From the cell containing the given text, extract its center point as [X, Y] coordinate. 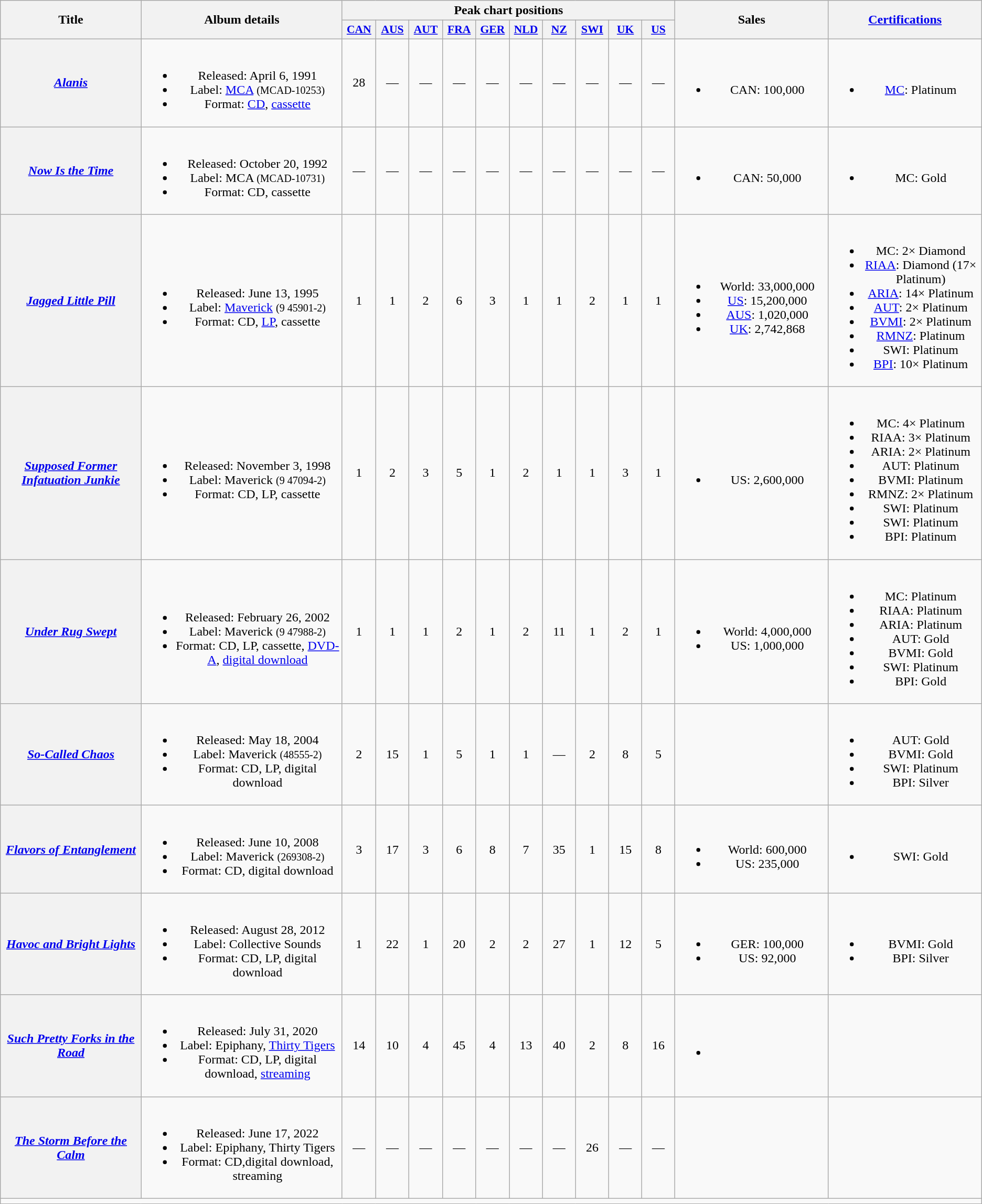
Released: April 6, 1991Label: MCA (MCAD-10253)Format: CD, cassette [241, 83]
16 [659, 1046]
NLD [526, 30]
SWI [592, 30]
26 [592, 1147]
20 [459, 944]
Supposed Former Infatuation Junkie [71, 473]
So-Called Chaos [71, 755]
7 [526, 850]
AUT: GoldBVMI: GoldSWI: PlatinumBPI: Silver [905, 755]
Released: June 17, 2022Label: Epiphany, Thirty TigersFormat: CD,digital download, streaming [241, 1147]
Havoc and Bright Lights [71, 944]
AUT [426, 30]
10 [392, 1046]
Peak chart positions [508, 10]
AUS [392, 30]
Alanis [71, 83]
US [659, 30]
Released: August 28, 2012Label: Collective SoundsFormat: CD, LP, digital download [241, 944]
SWI: Gold [905, 850]
Under Rug Swept [71, 631]
Released: February 26, 2002Label: Maverick (9 47988-2)Format: CD, LP, cassette, DVD-A, digital download [241, 631]
Released: June 13, 1995Label: Maverick (9 45901-2)Format: CD, LP, cassette [241, 301]
CAN [359, 30]
14 [359, 1046]
Now Is the Time [71, 171]
The Storm Before the Calm [71, 1147]
World: 33,000,000US: 15,200,000AUS: 1,020,000UK: 2,742,868 [751, 301]
FRA [459, 30]
UK [625, 30]
Released: November 3, 1998Label: Maverick (9 47094-2)Format: CD, LP, cassette [241, 473]
Sales [751, 20]
Released: May 18, 2004Label: Maverick (48555-2)Format: CD, LP, digital download [241, 755]
Title [71, 20]
World: 4,000,000US: 1,000,000 [751, 631]
MC: 4× PlatinumRIAA: 3× PlatinumARIA: 2× PlatinumAUT: PlatinumBVMI: PlatinumRMNZ: 2× PlatinumSWI: PlatinumSWI: PlatinumBPI: Platinum [905, 473]
45 [459, 1046]
35 [559, 850]
Released: June 10, 2008Label: Maverick (269308-2)Format: CD, digital download [241, 850]
Released: October 20, 1992Label: MCA (MCAD-10731)Format: CD, cassette [241, 171]
MC: Platinum [905, 83]
BVMI: GoldBPI: Silver [905, 944]
13 [526, 1046]
NZ [559, 30]
11 [559, 631]
17 [392, 850]
Certifications [905, 20]
22 [392, 944]
12 [625, 944]
MC: PlatinumRIAA: PlatinumARIA: PlatinumAUT: GoldBVMI: GoldSWI: PlatinumBPI: Gold [905, 631]
GER [493, 30]
28 [359, 83]
27 [559, 944]
MC: 2× DiamondRIAA: Diamond (17× Platinum)ARIA: 14× PlatinumAUT: 2× PlatinumBVMI: 2× PlatinumRMNZ: PlatinumSWI: PlatinumBPI: 10× Platinum [905, 301]
Album details [241, 20]
MC: Gold [905, 171]
Released: July 31, 2020Label: Epiphany, Thirty TigersFormat: CD, LP, digital download, streaming [241, 1046]
World: 600,000US: 235,000 [751, 850]
CAN: 50,000 [751, 171]
40 [559, 1046]
GER: 100,000US: 92,000 [751, 944]
US: 2,600,000 [751, 473]
Jagged Little Pill [71, 301]
Flavors of Entanglement [71, 850]
CAN: 100,000 [751, 83]
Such Pretty Forks in the Road [71, 1046]
